Extract the [X, Y] coordinate from the center of the cell holding the provided text.  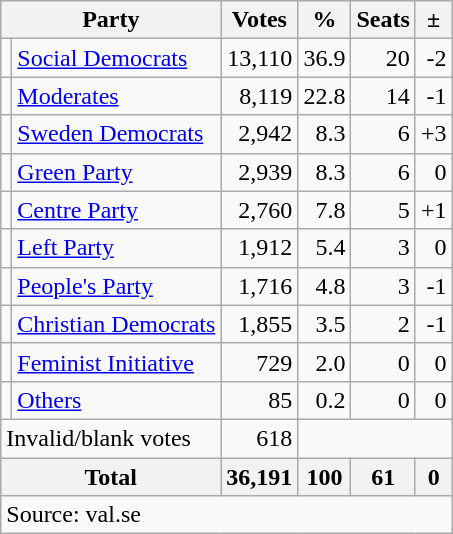
± [434, 20]
Votes [260, 20]
Social Democrats [116, 58]
61 [383, 477]
1,912 [260, 248]
2 [383, 324]
8,119 [260, 96]
+1 [434, 210]
Centre Party [116, 210]
729 [260, 362]
13,110 [260, 58]
2,939 [260, 172]
14 [383, 96]
+3 [434, 134]
Seats [383, 20]
20 [383, 58]
2,942 [260, 134]
-2 [434, 58]
5 [383, 210]
Total [111, 477]
36,191 [260, 477]
3.5 [324, 324]
Christian Democrats [116, 324]
People's Party [116, 286]
22.8 [324, 96]
Sweden Democrats [116, 134]
4.8 [324, 286]
Party [111, 20]
Green Party [116, 172]
0.2 [324, 400]
85 [260, 400]
2,760 [260, 210]
1,855 [260, 324]
618 [260, 438]
Invalid/blank votes [111, 438]
Feminist Initiative [116, 362]
1,716 [260, 286]
% [324, 20]
36.9 [324, 58]
Source: val.se [226, 515]
7.8 [324, 210]
5.4 [324, 248]
2.0 [324, 362]
Moderates [116, 96]
Others [116, 400]
100 [324, 477]
Left Party [116, 248]
